Determine the (x, y) coordinate at the center of the cell enclosing the given text.  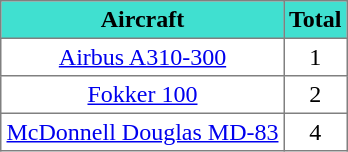
2 (316, 95)
Aircraft (142, 20)
Total (316, 20)
4 (316, 132)
Airbus A310-300 (142, 57)
McDonnell Douglas MD-83 (142, 132)
1 (316, 57)
Fokker 100 (142, 95)
